Extract the (x, y) coordinate from the center of the cell holding the provided text.  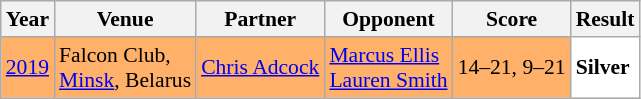
14–21, 9–21 (512, 68)
Result (606, 19)
Falcon Club,Minsk, Belarus (125, 68)
Partner (260, 19)
Venue (125, 19)
Opponent (388, 19)
Chris Adcock (260, 68)
Silver (606, 68)
Year (28, 19)
2019 (28, 68)
Marcus Ellis Lauren Smith (388, 68)
Score (512, 19)
